Output the (x, y) coordinate of the center of the cell containing the given text.  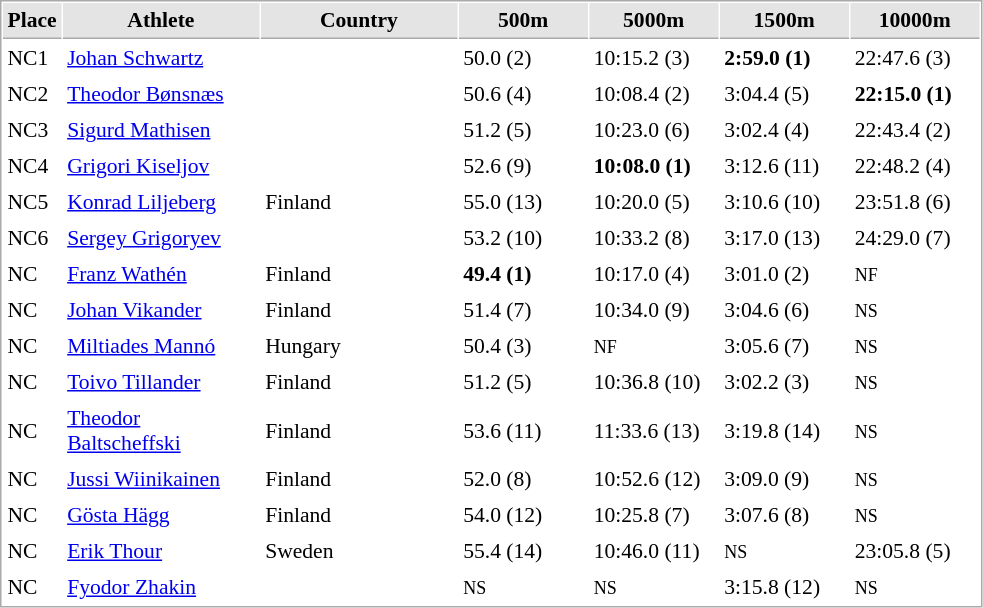
3:15.8 (12) (784, 587)
Place (32, 21)
10:34.0 (9) (654, 309)
3:01.0 (2) (784, 273)
NC2 (32, 93)
10:36.8 (10) (654, 381)
Miltiades Mannó (161, 345)
NC1 (32, 57)
23:05.8 (5) (914, 551)
53.2 (10) (524, 237)
50.0 (2) (524, 57)
Theodor Baltscheffski (161, 430)
22:47.6 (3) (914, 57)
Toivo Tillander (161, 381)
3:19.8 (14) (784, 430)
10:17.0 (4) (654, 273)
Erik Thour (161, 551)
3:02.2 (3) (784, 381)
Konrad Liljeberg (161, 201)
55.4 (14) (524, 551)
23:51.8 (6) (914, 201)
24:29.0 (7) (914, 237)
10:52.6 (12) (654, 479)
Country (359, 21)
3:05.6 (7) (784, 345)
3:12.6 (11) (784, 165)
52.6 (9) (524, 165)
Gösta Hägg (161, 515)
10000m (914, 21)
Sweden (359, 551)
53.6 (11) (524, 430)
3:04.6 (6) (784, 309)
Jussi Wiinikainen (161, 479)
10:25.8 (7) (654, 515)
49.4 (1) (524, 273)
500m (524, 21)
Theodor Bønsnæs (161, 93)
2:59.0 (1) (784, 57)
Sergey Grigoryev (161, 237)
NC4 (32, 165)
Fyodor Zhakin (161, 587)
Johan Schwartz (161, 57)
54.0 (12) (524, 515)
3:17.0 (13) (784, 237)
1500m (784, 21)
NC5 (32, 201)
NC3 (32, 129)
Grigori Kiseljov (161, 165)
Hungary (359, 345)
5000m (654, 21)
3:04.4 (5) (784, 93)
10:33.2 (8) (654, 237)
10:08.0 (1) (654, 165)
10:20.0 (5) (654, 201)
22:43.4 (2) (914, 129)
22:48.2 (4) (914, 165)
Johan Vikander (161, 309)
3:09.0 (9) (784, 479)
50.4 (3) (524, 345)
11:33.6 (13) (654, 430)
10:23.0 (6) (654, 129)
10:15.2 (3) (654, 57)
3:10.6 (10) (784, 201)
10:08.4 (2) (654, 93)
22:15.0 (1) (914, 93)
10:46.0 (11) (654, 551)
Athlete (161, 21)
51.4 (7) (524, 309)
52.0 (8) (524, 479)
3:07.6 (8) (784, 515)
Sigurd Mathisen (161, 129)
NC6 (32, 237)
Franz Wathén (161, 273)
3:02.4 (4) (784, 129)
50.6 (4) (524, 93)
55.0 (13) (524, 201)
